Search for the cell housing the specified text and yield its [x, y] center coordinate. 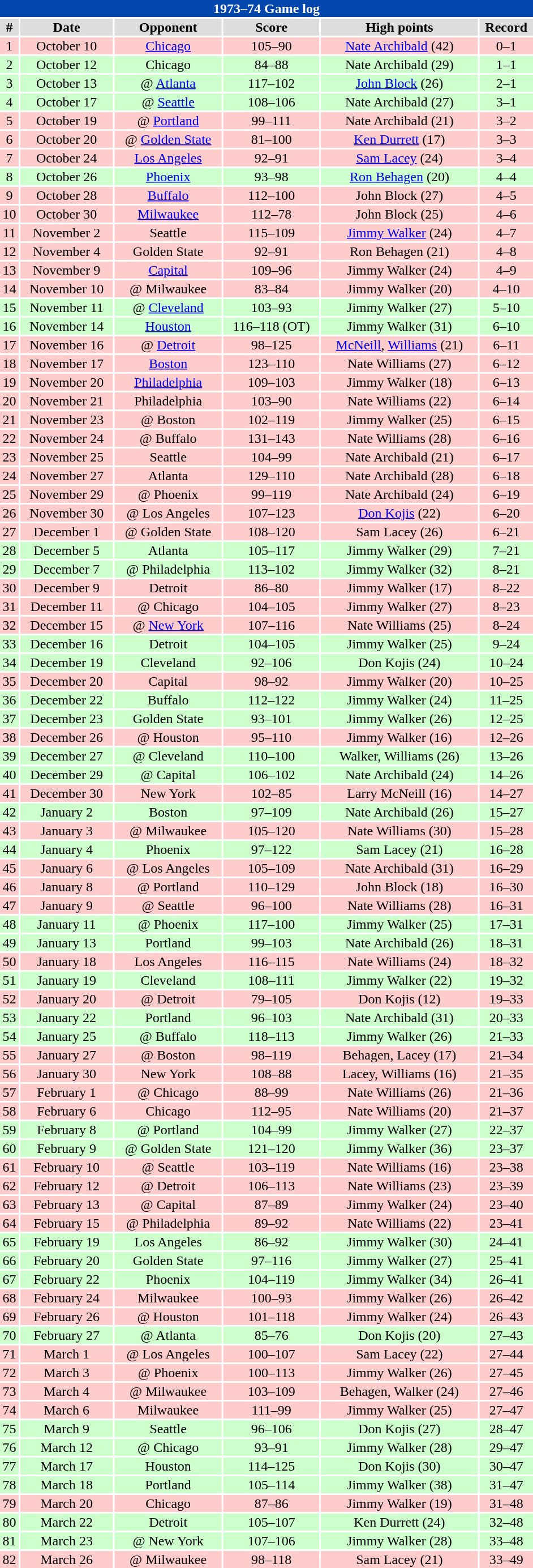
113–102 [272, 569]
January 9 [67, 905]
February 12 [67, 1186]
105–90 [272, 46]
59 [9, 1130]
February 13 [67, 1204]
February 22 [67, 1279]
8 [9, 177]
High points [399, 27]
November 4 [67, 251]
93–101 [272, 719]
107–116 [272, 625]
February 19 [67, 1242]
29 [9, 569]
October 20 [67, 139]
November 25 [67, 457]
November 27 [67, 476]
42 [9, 812]
December 7 [67, 569]
November 16 [67, 345]
December 23 [67, 719]
6–11 [506, 345]
1–1 [506, 65]
Lacey, Williams (16) [399, 1074]
December 5 [67, 550]
0–1 [506, 46]
January 22 [67, 1018]
December 29 [67, 775]
34 [9, 663]
54 [9, 1036]
88–99 [272, 1092]
March 23 [67, 1541]
100–113 [272, 1373]
50 [9, 962]
February 15 [67, 1223]
93–91 [272, 1447]
37 [9, 719]
43 [9, 831]
4–6 [506, 214]
41 [9, 793]
106–102 [272, 775]
10 [9, 214]
36 [9, 700]
Larry McNeill (16) [399, 793]
Don Kojis (22) [399, 513]
123–110 [272, 364]
6–15 [506, 420]
January 27 [67, 1055]
18 [9, 364]
Jimmy Walker (17) [399, 588]
106–113 [272, 1186]
8–22 [506, 588]
52 [9, 999]
6–18 [506, 476]
February 1 [67, 1092]
26–42 [506, 1298]
108–111 [272, 980]
October 30 [67, 214]
Jimmy Walker (16) [399, 737]
27–47 [506, 1410]
108–106 [272, 102]
November 29 [67, 494]
108–120 [272, 532]
27–43 [506, 1335]
March 9 [67, 1429]
21–35 [506, 1074]
72 [9, 1373]
January 8 [67, 887]
99–111 [272, 121]
78 [9, 1485]
October 24 [67, 158]
December 30 [67, 793]
18–31 [506, 943]
103–93 [272, 307]
62 [9, 1186]
51 [9, 980]
October 19 [67, 121]
February 24 [67, 1298]
81 [9, 1541]
108–88 [272, 1074]
November 10 [67, 289]
31 [9, 606]
December 26 [67, 737]
15–28 [506, 831]
3–4 [506, 158]
February 27 [67, 1335]
75 [9, 1429]
117–102 [272, 83]
John Block (27) [399, 195]
105–114 [272, 1485]
January 3 [67, 831]
February 6 [67, 1111]
November 24 [67, 438]
Jimmy Walker (29) [399, 550]
March 17 [67, 1466]
November 20 [67, 382]
53 [9, 1018]
28 [9, 550]
82 [9, 1560]
40 [9, 775]
Nate Archibald (29) [399, 65]
4–10 [506, 289]
Nate Williams (25) [399, 625]
107–106 [272, 1541]
97–122 [272, 849]
21–34 [506, 1055]
2 [9, 65]
December 27 [67, 756]
Nate Williams (20) [399, 1111]
January 13 [67, 943]
98–119 [272, 1055]
87–86 [272, 1503]
100–107 [272, 1354]
96–100 [272, 905]
Nate Williams (16) [399, 1167]
65 [9, 1242]
March 22 [67, 1522]
57 [9, 1092]
March 18 [67, 1485]
March 6 [67, 1410]
79 [9, 1503]
6 [9, 139]
14 [9, 289]
24–41 [506, 1242]
16–29 [506, 868]
104–119 [272, 1279]
105–109 [272, 868]
4–9 [506, 270]
33–49 [506, 1560]
December 22 [67, 700]
Nate Archibald (27) [399, 102]
21 [9, 420]
47 [9, 905]
Don Kojis (24) [399, 663]
86–92 [272, 1242]
99–119 [272, 494]
1973–74 Game log [266, 8]
60 [9, 1148]
Don Kojis (12) [399, 999]
27 [9, 532]
21–33 [506, 1036]
30–47 [506, 1466]
October 17 [67, 102]
14–27 [506, 793]
79–105 [272, 999]
39 [9, 756]
92–106 [272, 663]
March 1 [67, 1354]
8–24 [506, 625]
66 [9, 1261]
Sam Lacey (26) [399, 532]
19–32 [506, 980]
10–25 [506, 681]
63 [9, 1204]
105–120 [272, 831]
3–1 [506, 102]
93–98 [272, 177]
Walker, Williams (26) [399, 756]
87–89 [272, 1204]
84–88 [272, 65]
35 [9, 681]
13–26 [506, 756]
12–26 [506, 737]
68 [9, 1298]
3–3 [506, 139]
Score [272, 27]
4 [9, 102]
97–116 [272, 1261]
Nate Williams (23) [399, 1186]
November 30 [67, 513]
Jimmy Walker (22) [399, 980]
10–24 [506, 663]
48 [9, 924]
6–16 [506, 438]
23–41 [506, 1223]
26–43 [506, 1317]
Behagen, Walker (24) [399, 1391]
13 [9, 270]
January 2 [67, 812]
Nate Williams (27) [399, 364]
18–32 [506, 962]
20–33 [506, 1018]
121–120 [272, 1148]
112–78 [272, 214]
23–40 [506, 1204]
3 [9, 83]
55 [9, 1055]
Nate Archibald (42) [399, 46]
23 [9, 457]
Ken Durrett (17) [399, 139]
October 12 [67, 65]
95–110 [272, 737]
6–17 [506, 457]
12–25 [506, 719]
5 [9, 121]
March 3 [67, 1373]
73 [9, 1391]
January 25 [67, 1036]
8–21 [506, 569]
30 [9, 588]
Jimmy Walker (32) [399, 569]
20 [9, 401]
11–25 [506, 700]
26–41 [506, 1279]
96–103 [272, 1018]
5–10 [506, 307]
15–27 [506, 812]
7–21 [506, 550]
November 2 [67, 233]
17 [9, 345]
14–26 [506, 775]
56 [9, 1074]
December 15 [67, 625]
4–4 [506, 177]
6–21 [506, 532]
46 [9, 887]
Jimmy Walker (31) [399, 326]
4–7 [506, 233]
December 11 [67, 606]
Sam Lacey (22) [399, 1354]
6–19 [506, 494]
25–41 [506, 1261]
October 10 [67, 46]
2–1 [506, 83]
129–110 [272, 476]
Opponent [168, 27]
6–10 [506, 326]
January 30 [67, 1074]
16–31 [506, 905]
24 [9, 476]
6–12 [506, 364]
112–100 [272, 195]
28–47 [506, 1429]
89–92 [272, 1223]
November 9 [67, 270]
100–93 [272, 1298]
67 [9, 1279]
70 [9, 1335]
Jimmy Walker (36) [399, 1148]
58 [9, 1111]
January 11 [67, 924]
November 23 [67, 420]
118–113 [272, 1036]
February 10 [67, 1167]
45 [9, 868]
38 [9, 737]
October 13 [67, 83]
October 26 [67, 177]
23–38 [506, 1167]
Nate Williams (30) [399, 831]
6–13 [506, 382]
November 17 [67, 364]
99–103 [272, 943]
Don Kojis (20) [399, 1335]
109–96 [272, 270]
23–37 [506, 1148]
4–8 [506, 251]
12 [9, 251]
McNeill, Williams (21) [399, 345]
John Block (18) [399, 887]
31–48 [506, 1503]
98–92 [272, 681]
112–122 [272, 700]
7 [9, 158]
11 [9, 233]
69 [9, 1317]
19 [9, 382]
Nate Archibald (28) [399, 476]
15 [9, 307]
27–45 [506, 1373]
103–90 [272, 401]
16–28 [506, 849]
John Block (26) [399, 83]
February 26 [67, 1317]
107–123 [272, 513]
86–80 [272, 588]
64 [9, 1223]
Jimmy Walker (19) [399, 1503]
February 9 [67, 1148]
Jimmy Walker (18) [399, 382]
January 6 [67, 868]
November 21 [67, 401]
6–14 [506, 401]
21–36 [506, 1092]
December 16 [67, 644]
25 [9, 494]
4–5 [506, 195]
Nate Williams (26) [399, 1092]
January 4 [67, 849]
16–30 [506, 887]
98–118 [272, 1560]
117–100 [272, 924]
Don Kojis (27) [399, 1429]
103–109 [272, 1391]
Ron Behagen (20) [399, 177]
February 8 [67, 1130]
Date [67, 27]
102–119 [272, 420]
27–44 [506, 1354]
Jimmy Walker (30) [399, 1242]
83–84 [272, 289]
26 [9, 513]
77 [9, 1466]
98–125 [272, 345]
Don Kojis (30) [399, 1466]
1 [9, 46]
103–119 [272, 1167]
80 [9, 1522]
29–47 [506, 1447]
74 [9, 1410]
114–125 [272, 1466]
October 28 [67, 195]
February 20 [67, 1261]
23–39 [506, 1186]
January 19 [67, 980]
71 [9, 1354]
110–129 [272, 887]
Jimmy Walker (38) [399, 1485]
109–103 [272, 382]
16 [9, 326]
Behagen, Lacey (17) [399, 1055]
44 [9, 849]
# [9, 27]
116–118 (OT) [272, 326]
105–117 [272, 550]
Record [506, 27]
December 20 [67, 681]
8–23 [506, 606]
49 [9, 943]
22 [9, 438]
111–99 [272, 1410]
9–24 [506, 644]
November 11 [67, 307]
31–47 [506, 1485]
March 26 [67, 1560]
9 [9, 195]
112–95 [272, 1111]
110–100 [272, 756]
Ken Durrett (24) [399, 1522]
December 1 [67, 532]
Ron Behagen (21) [399, 251]
76 [9, 1447]
January 18 [67, 962]
December 19 [67, 663]
March 12 [67, 1447]
19–33 [506, 999]
61 [9, 1167]
81–100 [272, 139]
Jimmy Walker (34) [399, 1279]
17–31 [506, 924]
March 4 [67, 1391]
6–20 [506, 513]
32–48 [506, 1522]
116–115 [272, 962]
115–109 [272, 233]
27–46 [506, 1391]
March 20 [67, 1503]
33–48 [506, 1541]
22–37 [506, 1130]
85–76 [272, 1335]
105–107 [272, 1522]
131–143 [272, 438]
January 20 [67, 999]
33 [9, 644]
102–85 [272, 793]
December 9 [67, 588]
3–2 [506, 121]
101–118 [272, 1317]
97–109 [272, 812]
32 [9, 625]
November 14 [67, 326]
96–106 [272, 1429]
Nate Williams (24) [399, 962]
John Block (25) [399, 214]
21–37 [506, 1111]
Sam Lacey (24) [399, 158]
